Extract the [X, Y] coordinate from the center of the cell holding the provided text.  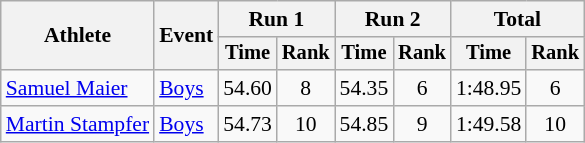
Run 2 [393, 19]
Event [186, 36]
Athlete [78, 36]
1:48.95 [488, 88]
Total [518, 19]
9 [422, 124]
Run 1 [276, 19]
Martin Stampfer [78, 124]
54.73 [248, 124]
Samuel Maier [78, 88]
54.85 [364, 124]
54.60 [248, 88]
8 [306, 88]
54.35 [364, 88]
1:49.58 [488, 124]
